Extract the [X, Y] coordinate from the center of the cell holding the provided text.  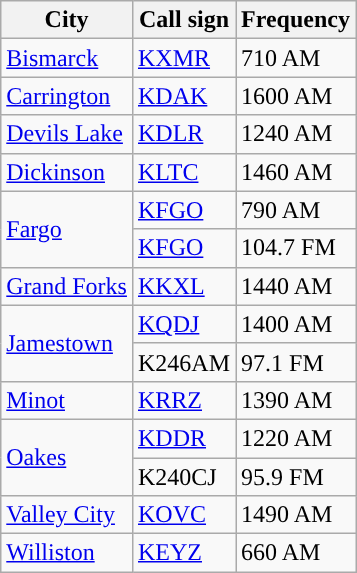
Frequency [296, 20]
KDDR [184, 438]
KOVC [184, 515]
1220 AM [296, 438]
K240CJ [184, 477]
Dickinson [67, 172]
K246AM [184, 362]
KKXL [184, 286]
Fargo [67, 229]
City [67, 20]
KLTC [184, 172]
1600 AM [296, 96]
1440 AM [296, 286]
1240 AM [296, 134]
1490 AM [296, 515]
1390 AM [296, 400]
KEYZ [184, 553]
710 AM [296, 58]
KDLR [184, 134]
Valley City [67, 515]
95.9 FM [296, 477]
104.7 FM [296, 248]
Minot [67, 400]
KXMR [184, 58]
Bismarck [67, 58]
KDAK [184, 96]
1400 AM [296, 324]
790 AM [296, 210]
660 AM [296, 553]
Oakes [67, 457]
Williston [67, 553]
KRRZ [184, 400]
Call sign [184, 20]
Grand Forks [67, 286]
Jamestown [67, 343]
Carrington [67, 96]
KQDJ [184, 324]
Devils Lake [67, 134]
1460 AM [296, 172]
97.1 FM [296, 362]
